Scan for the cell matching the given text and deliver its [X, Y] coordinate at center. 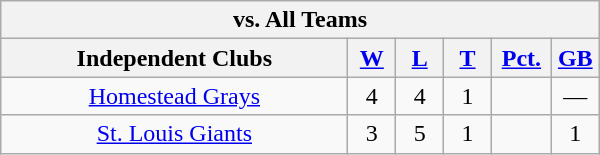
GB [575, 58]
L [420, 58]
St. Louis Giants [174, 134]
5 [420, 134]
3 [372, 134]
— [575, 96]
Pct. [521, 58]
vs. All Teams [300, 20]
Homestead Grays [174, 96]
W [372, 58]
Independent Clubs [174, 58]
T [468, 58]
